Capture the cell that displays the provided text and extract its [x, y] central coordinate. 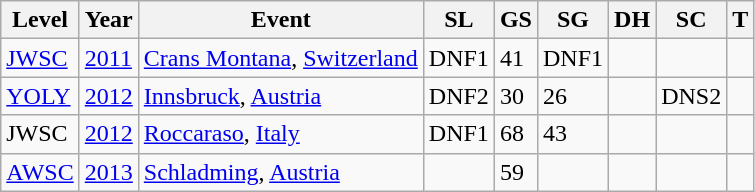
41 [516, 58]
26 [572, 96]
2013 [108, 172]
YOLY [40, 96]
GS [516, 20]
59 [516, 172]
DH [632, 20]
30 [516, 96]
AWSC [40, 172]
SG [572, 20]
Crans Montana, Switzerland [280, 58]
43 [572, 134]
DNF2 [458, 96]
Event [280, 20]
Innsbruck, Austria [280, 96]
2011 [108, 58]
SL [458, 20]
68 [516, 134]
Year [108, 20]
DNS2 [692, 96]
Schladming, Austria [280, 172]
SC [692, 20]
T [740, 20]
Roccaraso, Italy [280, 134]
Level [40, 20]
